Locate the cell with the specified text and output its [x, y] center coordinate. 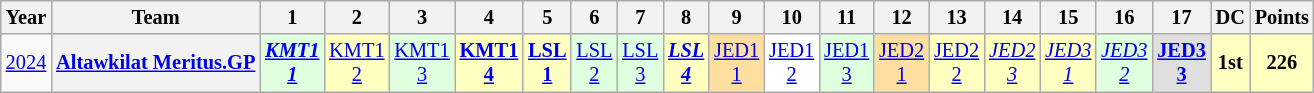
JED33 [1181, 63]
1 [292, 17]
10 [792, 17]
Year [26, 17]
2 [356, 17]
8 [686, 17]
12 [902, 17]
14 [1012, 17]
4 [490, 17]
11 [846, 17]
LSL2 [594, 63]
2024 [26, 63]
5 [547, 17]
Altawkilat Meritus.GP [156, 63]
JED22 [956, 63]
1st [1230, 63]
Team [156, 17]
KMT11 [292, 63]
6 [594, 17]
16 [1124, 17]
LSL3 [640, 63]
226 [1282, 63]
3 [422, 17]
JED11 [736, 63]
JED21 [902, 63]
JED23 [1012, 63]
LSL4 [686, 63]
JED31 [1068, 63]
15 [1068, 17]
JED32 [1124, 63]
KMT12 [356, 63]
9 [736, 17]
DC [1230, 17]
KMT13 [422, 63]
17 [1181, 17]
JED13 [846, 63]
LSL1 [547, 63]
JED12 [792, 63]
KMT14 [490, 63]
7 [640, 17]
Points [1282, 17]
13 [956, 17]
